Search for the cell housing the specified text and yield its [x, y] center coordinate. 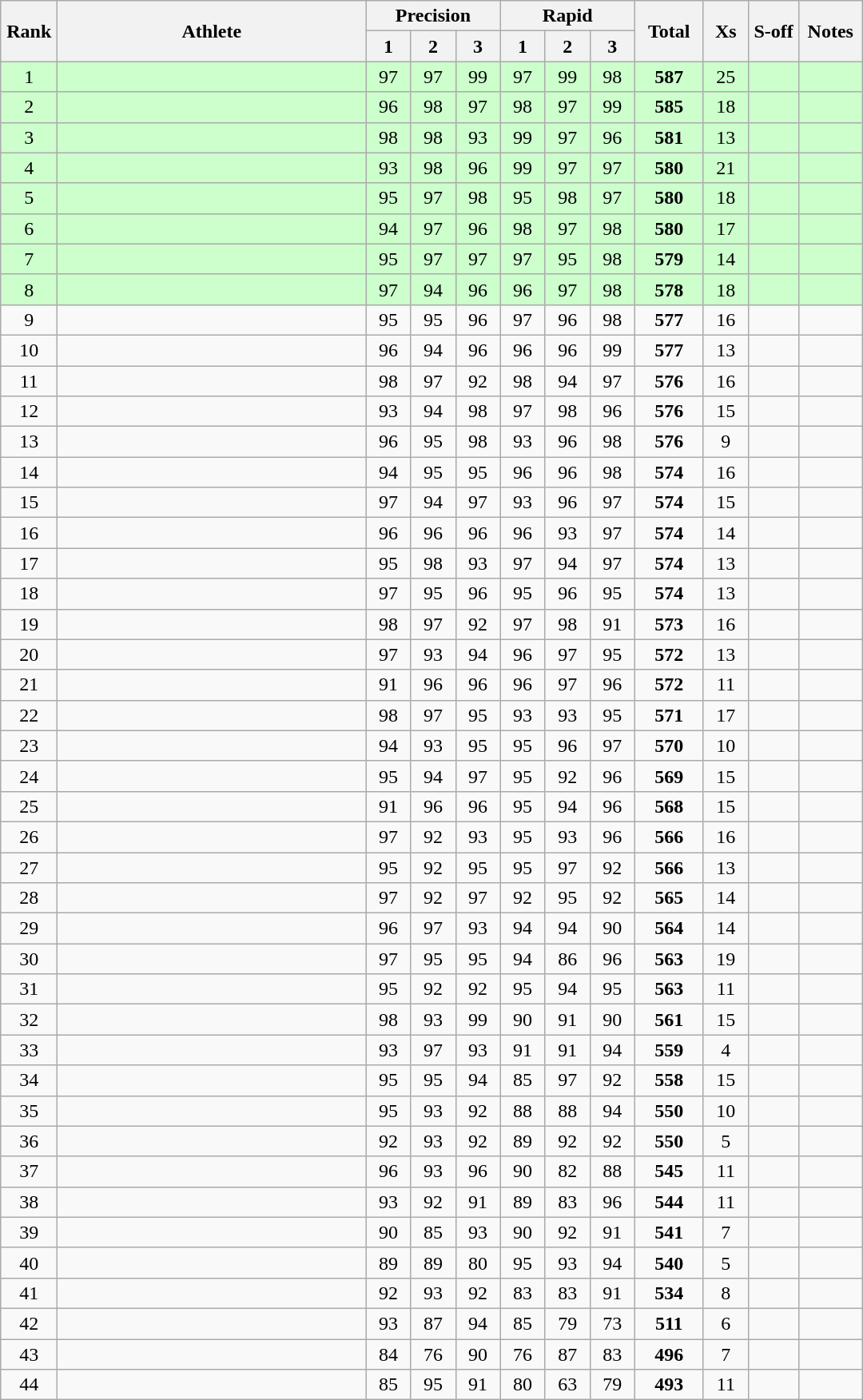
S-off [774, 31]
63 [567, 1385]
12 [29, 412]
493 [669, 1385]
35 [29, 1111]
Rapid [567, 16]
42 [29, 1323]
573 [669, 624]
24 [29, 776]
534 [669, 1293]
Rank [29, 31]
587 [669, 77]
Athlete [212, 31]
568 [669, 806]
541 [669, 1232]
578 [669, 289]
37 [29, 1171]
34 [29, 1080]
571 [669, 715]
544 [669, 1202]
22 [29, 715]
Xs [726, 31]
559 [669, 1050]
26 [29, 837]
30 [29, 959]
585 [669, 107]
33 [29, 1050]
40 [29, 1263]
569 [669, 776]
73 [612, 1323]
44 [29, 1385]
570 [669, 746]
561 [669, 1020]
86 [567, 959]
23 [29, 746]
27 [29, 867]
82 [567, 1171]
36 [29, 1141]
84 [388, 1354]
579 [669, 259]
540 [669, 1263]
564 [669, 929]
Notes [831, 31]
Precision [433, 16]
565 [669, 898]
581 [669, 137]
20 [29, 654]
43 [29, 1354]
545 [669, 1171]
496 [669, 1354]
29 [29, 929]
39 [29, 1232]
38 [29, 1202]
558 [669, 1080]
32 [29, 1020]
511 [669, 1323]
Total [669, 31]
28 [29, 898]
31 [29, 989]
41 [29, 1293]
